For the text-containing cell, return its midpoint in [X, Y] coordinate format. 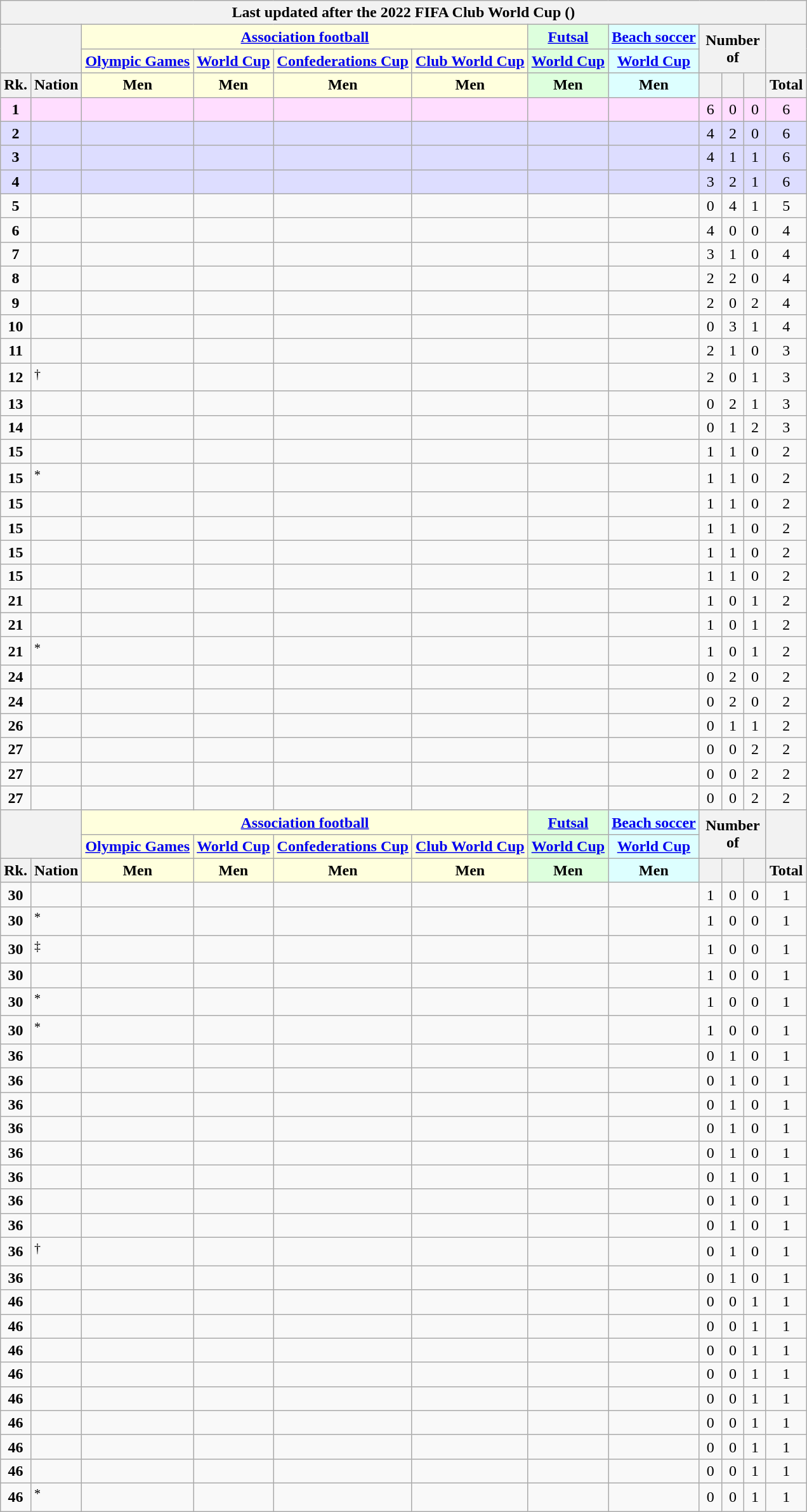
8 [16, 278]
14 [16, 427]
26 [16, 726]
12 [16, 377]
10 [16, 327]
11 [16, 351]
‡ [56, 950]
Last updated after the 2022 FIFA Club World Cup () [403, 13]
7 [16, 254]
9 [16, 303]
13 [16, 403]
